Return [x, y] of the center of cell containing provided text 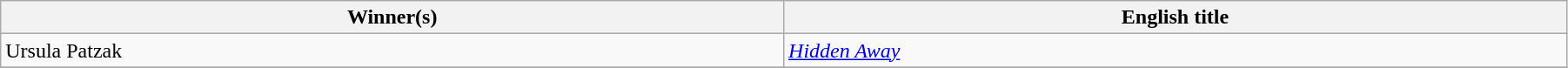
English title [1176, 17]
Winner(s) [392, 17]
Hidden Away [1176, 51]
Ursula Patzak [392, 51]
